From the cell containing the given text, extract its center point as (x, y) coordinate. 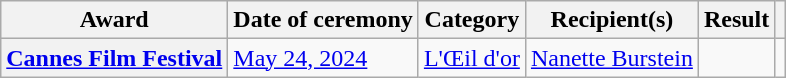
Category (472, 20)
Result (736, 20)
Recipient(s) (612, 20)
Cannes Film Festival (114, 58)
Nanette Burstein (612, 58)
Date of ceremony (324, 20)
L'Œil d'or (472, 58)
May 24, 2024 (324, 58)
Award (114, 20)
